Capture the cell that displays the provided text and extract its (X, Y) central coordinate. 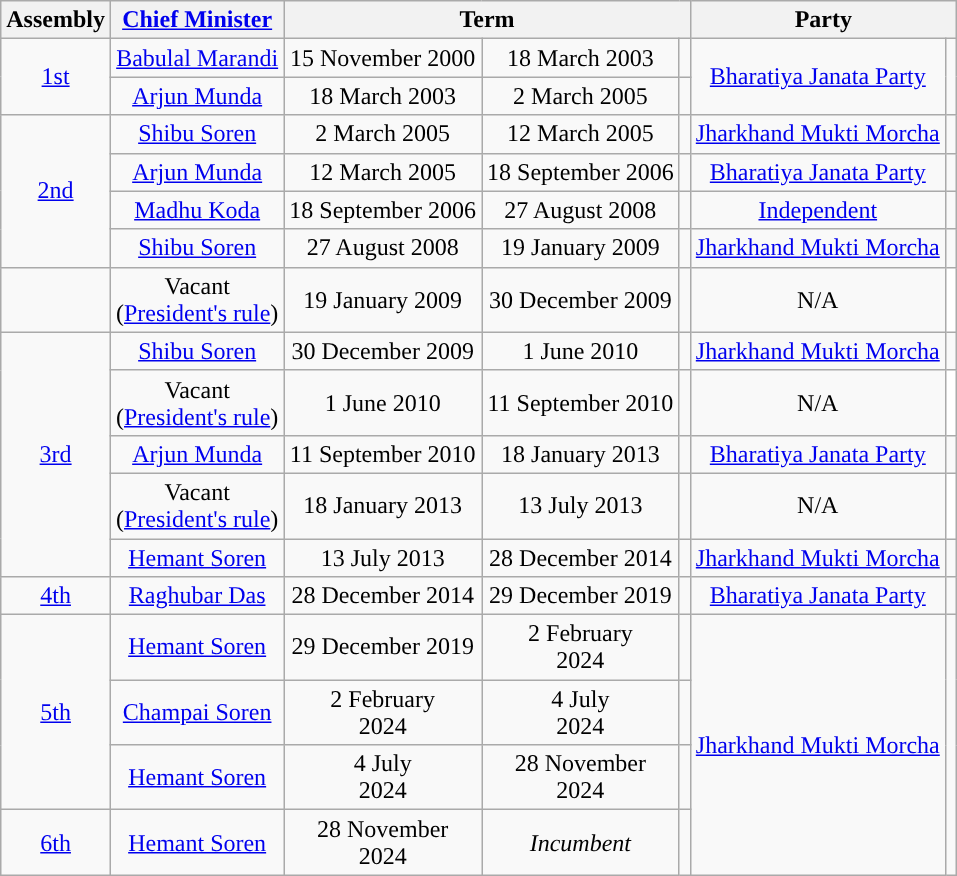
Babulal Marandi (196, 58)
1st (56, 77)
2nd (56, 191)
Madhu Koda (196, 210)
4th (56, 596)
6th (56, 842)
Independent (818, 210)
Raghubar Das (196, 596)
Assembly (56, 20)
Incumbent (581, 842)
15 November 2000 (383, 58)
Term (487, 20)
Party (823, 20)
Chief Minister (196, 20)
Champai Soren (196, 712)
5th (56, 712)
3rd (56, 454)
